Find where the given text appears and provide that cell's center as [x, y] coordinate. 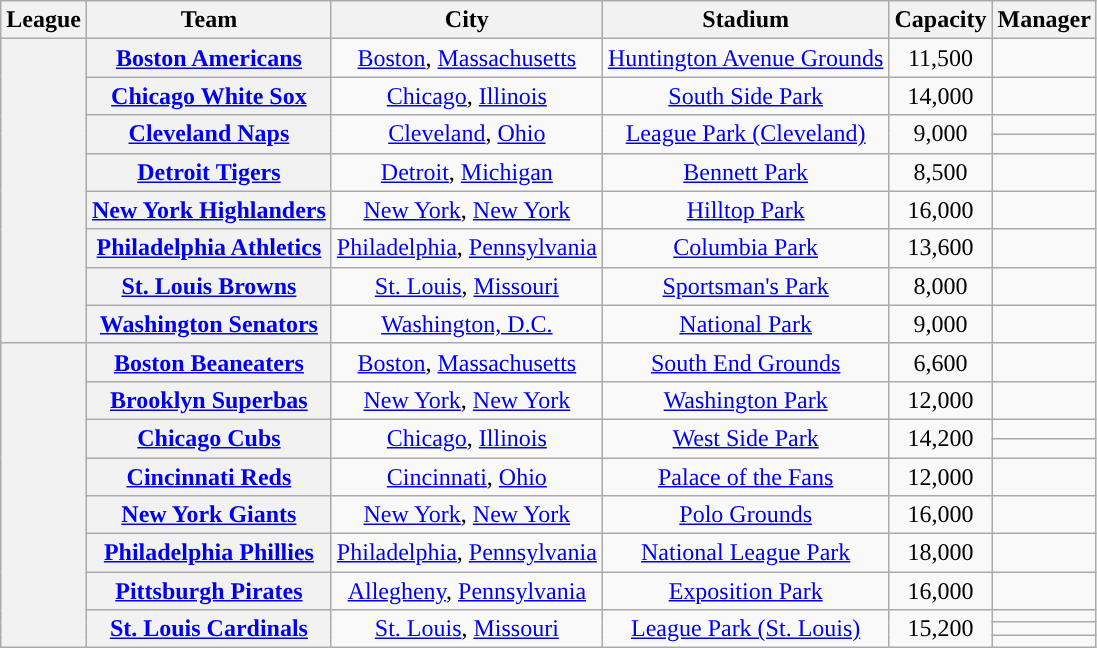
National League Park [746, 553]
League Park (Cleveland) [746, 134]
South Side Park [746, 96]
Washington Park [746, 400]
Sportsman's Park [746, 286]
Cleveland, Ohio [466, 134]
15,200 [940, 629]
South End Grounds [746, 362]
Capacity [940, 20]
Cleveland Naps [208, 134]
Manager [1044, 20]
Hilltop Park [746, 210]
6,600 [940, 362]
St. Louis Cardinals [208, 629]
Polo Grounds [746, 515]
National Park [746, 324]
11,500 [940, 58]
Washington, D.C. [466, 324]
Detroit, Michigan [466, 172]
St. Louis Browns [208, 286]
Bennett Park [746, 172]
Philadelphia Athletics [208, 248]
Philadelphia Phillies [208, 553]
New York Giants [208, 515]
8,500 [940, 172]
League Park (St. Louis) [746, 629]
8,000 [940, 286]
Washington Senators [208, 324]
Boston Beaneaters [208, 362]
Pittsburgh Pirates [208, 591]
Boston Americans [208, 58]
Detroit Tigers [208, 172]
League [44, 20]
Columbia Park [746, 248]
Chicago Cubs [208, 438]
13,600 [940, 248]
New York Highlanders [208, 210]
Huntington Avenue Grounds [746, 58]
Palace of the Fans [746, 477]
West Side Park [746, 438]
Chicago White Sox [208, 96]
Brooklyn Superbas [208, 400]
18,000 [940, 553]
Cincinnati, Ohio [466, 477]
City [466, 20]
14,200 [940, 438]
Team [208, 20]
Allegheny, Pennsylvania [466, 591]
Stadium [746, 20]
Cincinnati Reds [208, 477]
Exposition Park [746, 591]
14,000 [940, 96]
